Extract the (x, y) coordinate from the center of the cell holding the provided text.  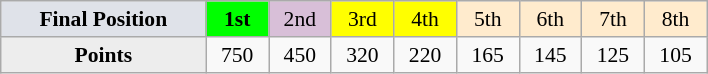
105 (676, 55)
4th (426, 19)
2nd (300, 19)
1st (238, 19)
Final Position (104, 19)
320 (362, 55)
125 (614, 55)
3rd (362, 19)
220 (426, 55)
Points (104, 55)
450 (300, 55)
6th (550, 19)
165 (488, 55)
7th (614, 19)
145 (550, 55)
750 (238, 55)
5th (488, 19)
8th (676, 19)
